Detect which cell encompasses the target text, then output its [X, Y] center coordinate. 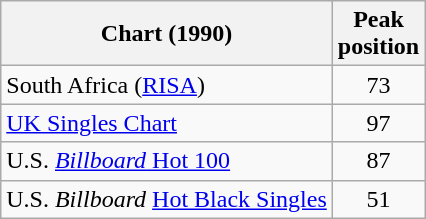
51 [378, 199]
South Africa (RISA) [167, 85]
Peakposition [378, 34]
87 [378, 161]
UK Singles Chart [167, 123]
73 [378, 85]
U.S. Billboard Hot Black Singles [167, 199]
97 [378, 123]
Chart (1990) [167, 34]
U.S. Billboard Hot 100 [167, 161]
